Detect which cell encompasses the target text, then output its (x, y) center coordinate. 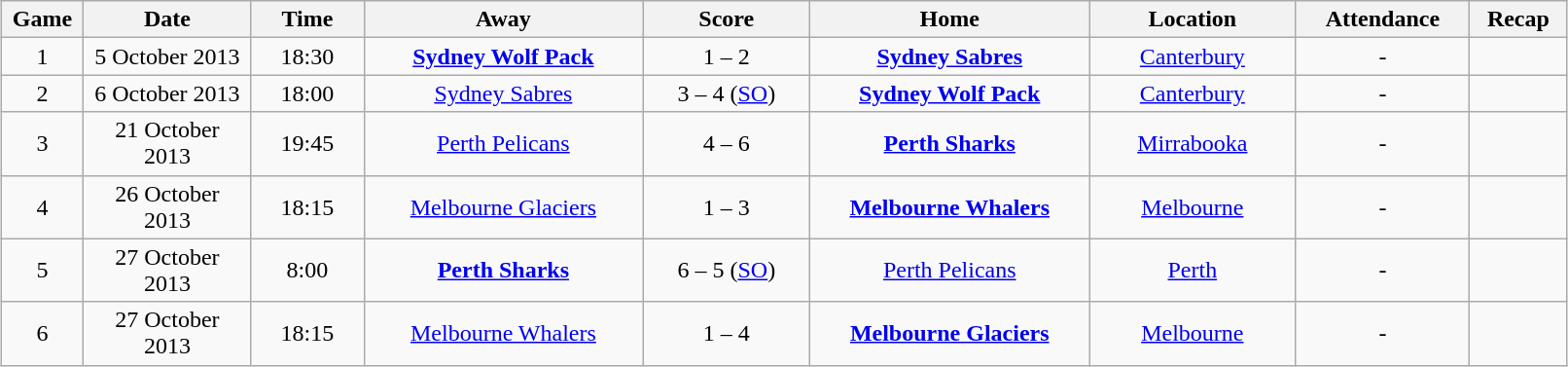
Time (307, 19)
6 – 5 (SO) (727, 271)
Score (727, 19)
3 – 4 (SO) (727, 93)
4 – 6 (727, 144)
1 – 2 (727, 56)
Date (167, 19)
Attendance (1383, 19)
Game (43, 19)
5 October 2013 (167, 56)
Away (504, 19)
2 (43, 93)
8:00 (307, 271)
6 (43, 333)
1 – 3 (727, 206)
21 October 2013 (167, 144)
1 (43, 56)
Mirrabooka (1193, 144)
18:30 (307, 56)
Location (1193, 19)
18:00 (307, 93)
Recap (1518, 19)
4 (43, 206)
26 October 2013 (167, 206)
6 October 2013 (167, 93)
19:45 (307, 144)
1 – 4 (727, 333)
Perth (1193, 271)
3 (43, 144)
5 (43, 271)
Home (949, 19)
